Capture the cell that displays the provided text and extract its [X, Y] central coordinate. 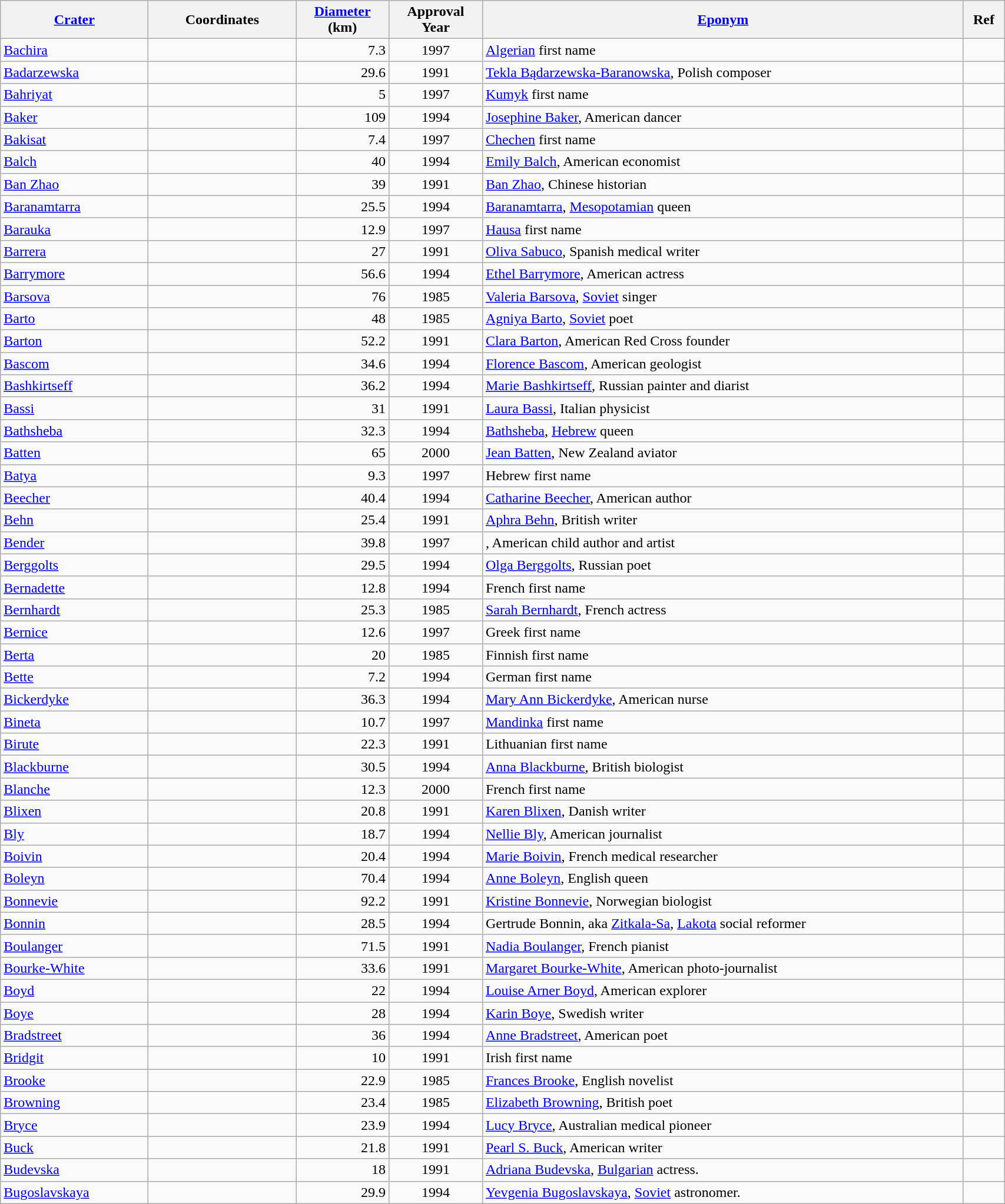
, American child author and artist [723, 543]
Bashkirtseff [74, 386]
Ref [983, 20]
76 [343, 296]
Barto [74, 319]
Bascom [74, 364]
40 [343, 162]
Mary Ann Bickerdyke, American nurse [723, 700]
Bonnevie [74, 901]
Irish first name [723, 1058]
Marie Boivin, French medical researcher [723, 856]
36.3 [343, 700]
34.6 [343, 364]
20.4 [343, 856]
Behn [74, 520]
Gertrude Bonnin, aka Zitkala-Sa, Lakota social reformer [723, 923]
29.5 [343, 565]
Jean Batten, New Zealand aviator [723, 453]
23.4 [343, 1103]
28 [343, 1013]
Ban Zhao [74, 184]
Oliva Sabuco, Spanish medical writer [723, 251]
25.3 [343, 610]
40.4 [343, 498]
Barrera [74, 251]
29.9 [343, 1192]
5 [343, 95]
Lucy Bryce, Australian medical pioneer [723, 1125]
German first name [723, 677]
Kumyk first name [723, 95]
9.3 [343, 475]
39.8 [343, 543]
109 [343, 117]
Tekla Bądarzewska-Baranowska, Polish composer [723, 72]
71.5 [343, 946]
Valeria Barsova, Soviet singer [723, 296]
Josephine Baker, American dancer [723, 117]
Karin Boye, Swedish writer [723, 1013]
Hebrew first name [723, 475]
Bathsheba [74, 431]
Florence Bascom, American geologist [723, 364]
ApprovalYear [436, 20]
7.4 [343, 139]
10 [343, 1058]
32.3 [343, 431]
Berggolts [74, 565]
Diameter(km) [343, 20]
Pearl S. Buck, American writer [723, 1148]
31 [343, 408]
Batya [74, 475]
Ban Zhao, Chinese historian [723, 184]
Lithuanian first name [723, 744]
65 [343, 453]
Coordinates [223, 20]
Sarah Bernhardt, French actress [723, 610]
36 [343, 1036]
Berta [74, 655]
Bassi [74, 408]
48 [343, 319]
Anne Bradstreet, American poet [723, 1036]
25.5 [343, 207]
Ethel Barrymore, American actress [723, 274]
Frances Brooke, English novelist [723, 1080]
Anne Boleyn, English queen [723, 879]
Crater [74, 20]
39 [343, 184]
23.9 [343, 1125]
Bineta [74, 722]
Bickerdyke [74, 700]
Buck [74, 1148]
Baranamtarra, Mesopotamian queen [723, 207]
Algerian first name [723, 50]
Barsova [74, 296]
Bryce [74, 1125]
18.7 [343, 834]
Balch [74, 162]
92.2 [343, 901]
Birute [74, 744]
Eponym [723, 20]
Bathsheba, Hebrew queen [723, 431]
Barton [74, 341]
52.2 [343, 341]
33.6 [343, 968]
22.3 [343, 744]
Clara Barton, American Red Cross founder [723, 341]
Beecher [74, 498]
Margaret Bourke-White, American photo-journalist [723, 968]
21.8 [343, 1148]
Bridgit [74, 1058]
Bly [74, 834]
Chechen first name [723, 139]
Bradstreet [74, 1036]
12.9 [343, 229]
Barrymore [74, 274]
Hausa first name [723, 229]
20.8 [343, 811]
56.6 [343, 274]
30.5 [343, 767]
Laura Bassi, Italian physicist [723, 408]
Greek first name [723, 632]
Finnish first name [723, 655]
Baranamtarra [74, 207]
29.6 [343, 72]
27 [343, 251]
Boyd [74, 990]
Bugoslavskaya [74, 1192]
Marie Bashkirtseff, Russian painter and diarist [723, 386]
Budevska [74, 1170]
Boleyn [74, 879]
Agniya Barto, Soviet poet [723, 319]
Bernice [74, 632]
Bender [74, 543]
Bachira [74, 50]
Bourke-White [74, 968]
22.9 [343, 1080]
Blackburne [74, 767]
7.2 [343, 677]
70.4 [343, 879]
Barauka [74, 229]
10.7 [343, 722]
Adriana Budevska, Bulgarian actress. [723, 1170]
12.6 [343, 632]
Elizabeth Browning, British poet [723, 1103]
Bernhardt [74, 610]
Bakisat [74, 139]
28.5 [343, 923]
Boivin [74, 856]
12.8 [343, 587]
25.4 [343, 520]
Baker [74, 117]
Anna Blackburne, British biologist [723, 767]
Bonnin [74, 923]
Browning [74, 1103]
Bette [74, 677]
Olga Berggolts, Russian poet [723, 565]
Catharine Beecher, American author [723, 498]
Boye [74, 1013]
36.2 [343, 386]
Kristine Bonnevie, Norwegian biologist [723, 901]
12.3 [343, 789]
Louise Arner Boyd, American explorer [723, 990]
Bernadette [74, 587]
Mandinka first name [723, 722]
Nadia Boulanger, French pianist [723, 946]
Blixen [74, 811]
Yevgenia Bugoslavskaya, Soviet astronomer. [723, 1192]
Boulanger [74, 946]
Batten [74, 453]
18 [343, 1170]
7.3 [343, 50]
Badarzewska [74, 72]
20 [343, 655]
Emily Balch, American economist [723, 162]
Blanche [74, 789]
Nellie Bly, American journalist [723, 834]
Brooke [74, 1080]
Karen Blixen, Danish writer [723, 811]
Aphra Behn, British writer [723, 520]
Bahriyat [74, 95]
22 [343, 990]
